Extract the [x, y] coordinate from the center of the cell holding the provided text.  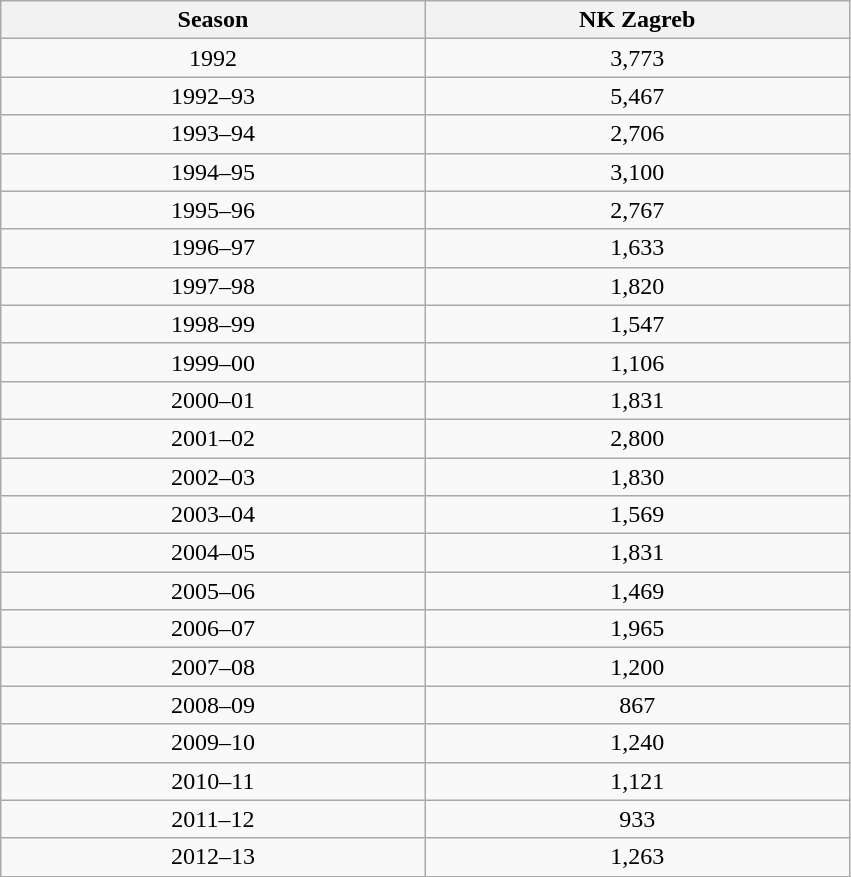
2004–05 [213, 553]
1,569 [637, 515]
1998–99 [213, 324]
1,200 [637, 667]
1,121 [637, 781]
2006–07 [213, 629]
3,100 [637, 172]
5,467 [637, 96]
Season [213, 20]
1995–96 [213, 210]
2003–04 [213, 515]
1,965 [637, 629]
1994–95 [213, 172]
2001–02 [213, 438]
2009–10 [213, 743]
1992–93 [213, 96]
1,830 [637, 477]
1996–97 [213, 248]
1,633 [637, 248]
2,767 [637, 210]
2000–01 [213, 400]
1992 [213, 58]
1,106 [637, 362]
1993–94 [213, 134]
3,773 [637, 58]
2007–08 [213, 667]
2012–13 [213, 857]
1,820 [637, 286]
933 [637, 819]
1999–00 [213, 362]
1,240 [637, 743]
1,469 [637, 591]
2002–03 [213, 477]
2,706 [637, 134]
2010–11 [213, 781]
NK Zagreb [637, 20]
1,547 [637, 324]
2,800 [637, 438]
1,263 [637, 857]
2005–06 [213, 591]
2011–12 [213, 819]
2008–09 [213, 705]
867 [637, 705]
1997–98 [213, 286]
